For the text-containing cell, return its midpoint in (X, Y) coordinate format. 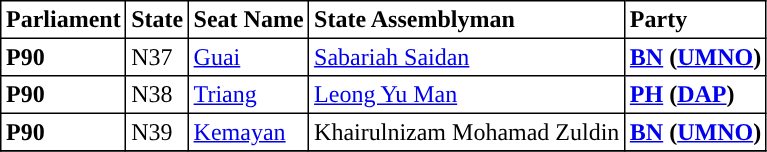
Sabariah Saidan (467, 57)
Seat Name (248, 20)
State Assemblyman (467, 20)
Khairulnizam Mohamad Zuldin (467, 132)
N38 (157, 95)
N39 (157, 132)
N37 (157, 57)
State (157, 20)
Party (696, 20)
Parliament (64, 20)
PH (DAP) (696, 95)
Kemayan (248, 132)
Guai (248, 57)
Leong Yu Man (467, 95)
Triang (248, 95)
